Determine the (x, y) coordinate at the center of the cell enclosing the given text.  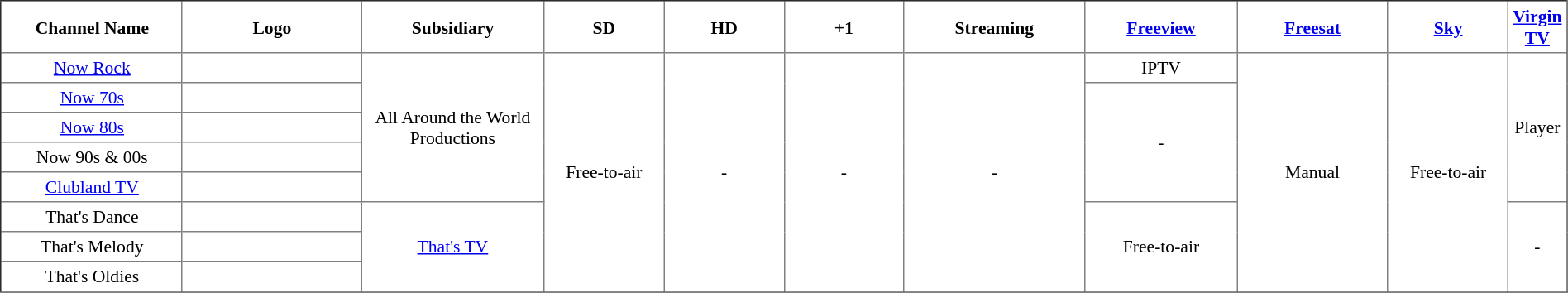
Clubland TV (93, 187)
Now Rock (93, 68)
Now 70s (93, 98)
Player (1538, 127)
That's Melody (93, 247)
Freeview (1161, 27)
Sky (1448, 27)
That's Oldies (93, 276)
All Around the World Productions (452, 127)
Logo (271, 27)
Channel Name (93, 27)
That's TV (452, 247)
Now 80s (93, 127)
+1 (844, 27)
Freesat (1313, 27)
Subsidiary (452, 27)
IPTV (1161, 68)
Manual (1313, 172)
HD (724, 27)
That's Dance (93, 217)
Streaming (994, 27)
Now 90s & 00s (93, 157)
SD (605, 27)
Virgin TV (1538, 27)
